Pinpoint the cell where the given text exists, returning its [X, Y] midpoint coordinate. 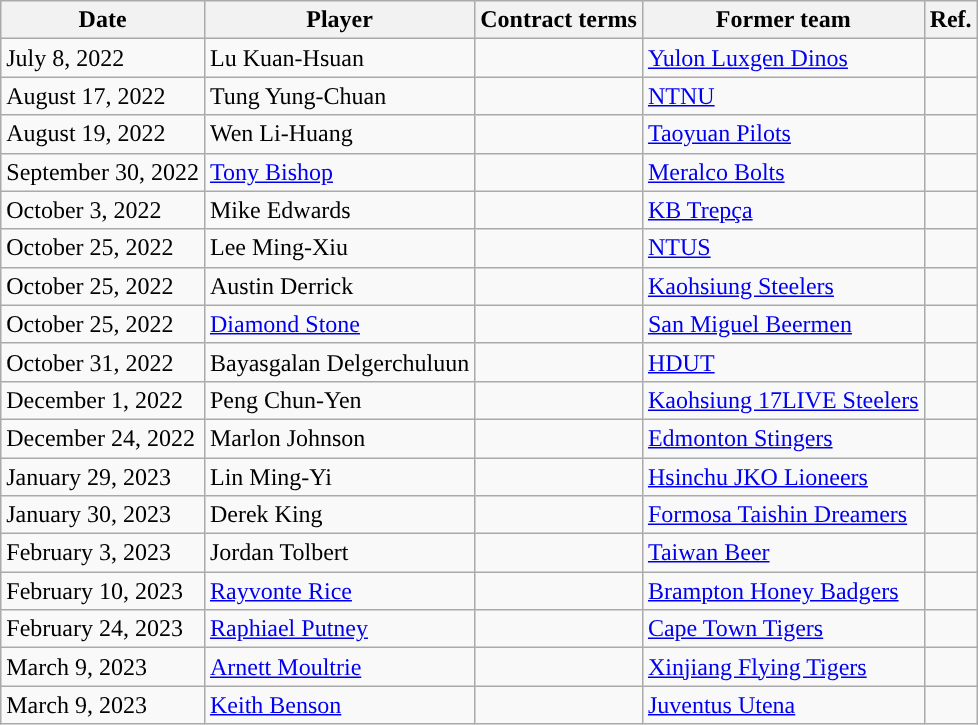
October 31, 2022 [103, 362]
Brampton Honey Badgers [783, 591]
February 10, 2023 [103, 591]
HDUT [783, 362]
NTNU [783, 96]
Kaohsiung 17LIVE Steelers [783, 400]
Contract terms [559, 20]
Lee Ming-Xiu [339, 248]
Peng Chun-Yen [339, 400]
Cape Town Tigers [783, 629]
Wen Li-Huang [339, 134]
February 24, 2023 [103, 629]
Diamond Stone [339, 324]
Derek King [339, 515]
Lin Ming-Yi [339, 477]
October 3, 2022 [103, 210]
Jordan Tolbert [339, 553]
December 24, 2022 [103, 438]
Marlon Johnson [339, 438]
Raphiael Putney [339, 629]
July 8, 2022 [103, 58]
Player [339, 20]
January 30, 2023 [103, 515]
Tony Bishop [339, 172]
Xinjiang Flying Tigers [783, 667]
Mike Edwards [339, 210]
Bayasgalan Delgerchuluun [339, 362]
December 1, 2022 [103, 400]
KB Trepça [783, 210]
Edmonton Stingers [783, 438]
Former team [783, 20]
August 17, 2022 [103, 96]
Hsinchu JKO Lioneers [783, 477]
NTUS [783, 248]
September 30, 2022 [103, 172]
Meralco Bolts [783, 172]
Keith Benson [339, 705]
Tung Yung-Chuan [339, 96]
Juventus Utena [783, 705]
Taoyuan Pilots [783, 134]
Kaohsiung Steelers [783, 286]
Austin Derrick [339, 286]
San Miguel Beermen [783, 324]
Taiwan Beer [783, 553]
Lu Kuan-Hsuan [339, 58]
Date [103, 20]
Rayvonte Rice [339, 591]
August 19, 2022 [103, 134]
Ref. [950, 20]
Formosa Taishin Dreamers [783, 515]
Arnett Moultrie [339, 667]
February 3, 2023 [103, 553]
Yulon Luxgen Dinos [783, 58]
January 29, 2023 [103, 477]
